For the text-containing cell, return its midpoint in [x, y] coordinate format. 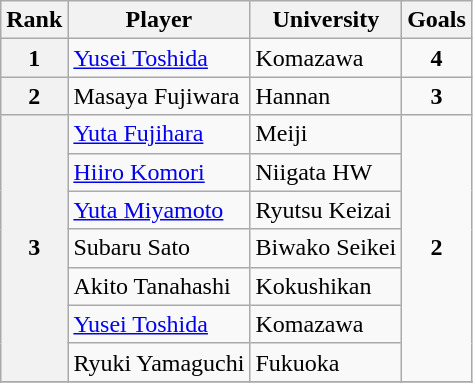
Kokushikan [326, 286]
Ryuki Yamaguchi [159, 362]
Hiiro Komori [159, 172]
University [326, 20]
Player [159, 20]
Biwako Seikei [326, 248]
Subaru Sato [159, 248]
Yuta Fujihara [159, 134]
Niigata HW [326, 172]
Yuta Miyamoto [159, 210]
Fukuoka [326, 362]
Ryutsu Keizai [326, 210]
1 [34, 58]
Goals [437, 20]
Meiji [326, 134]
Akito Tanahashi [159, 286]
Hannan [326, 96]
Masaya Fujiwara [159, 96]
4 [437, 58]
Rank [34, 20]
